For the text-containing cell, return its midpoint in (X, Y) coordinate format. 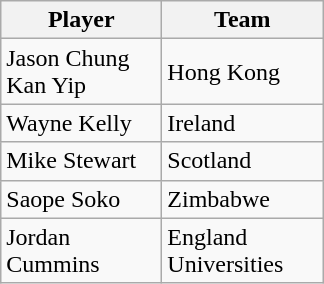
Saope Soko (82, 199)
Mike Stewart (82, 161)
Ireland (242, 123)
Scotland (242, 161)
Wayne Kelly (82, 123)
Jason Chung Kan Yip (82, 72)
Team (242, 20)
Hong Kong (242, 72)
Jordan Cummins (82, 250)
Player (82, 20)
England Universities (242, 250)
Zimbabwe (242, 199)
